Provide the (x, y) coordinate of the cell's center where the given text is located.  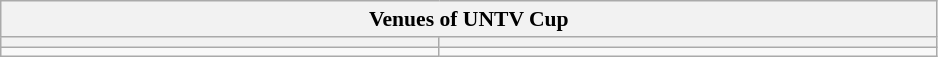
Venues of UNTV Cup (469, 19)
